Return (X, Y) of the center of cell containing provided text 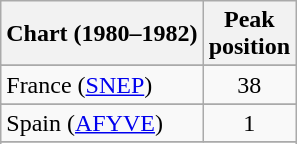
Chart (1980–1982) (102, 34)
Peakposition (249, 34)
France (SNEP) (102, 85)
38 (249, 85)
1 (249, 123)
Spain (AFYVE) (102, 123)
